Pinpoint the cell where the given text exists, returning its [X, Y] midpoint coordinate. 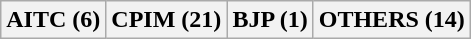
CPIM (21) [166, 20]
BJP (1) [270, 20]
AITC (6) [54, 20]
OTHERS (14) [392, 20]
